Provide the [x, y] coordinate of the cell's center where the given text is located.  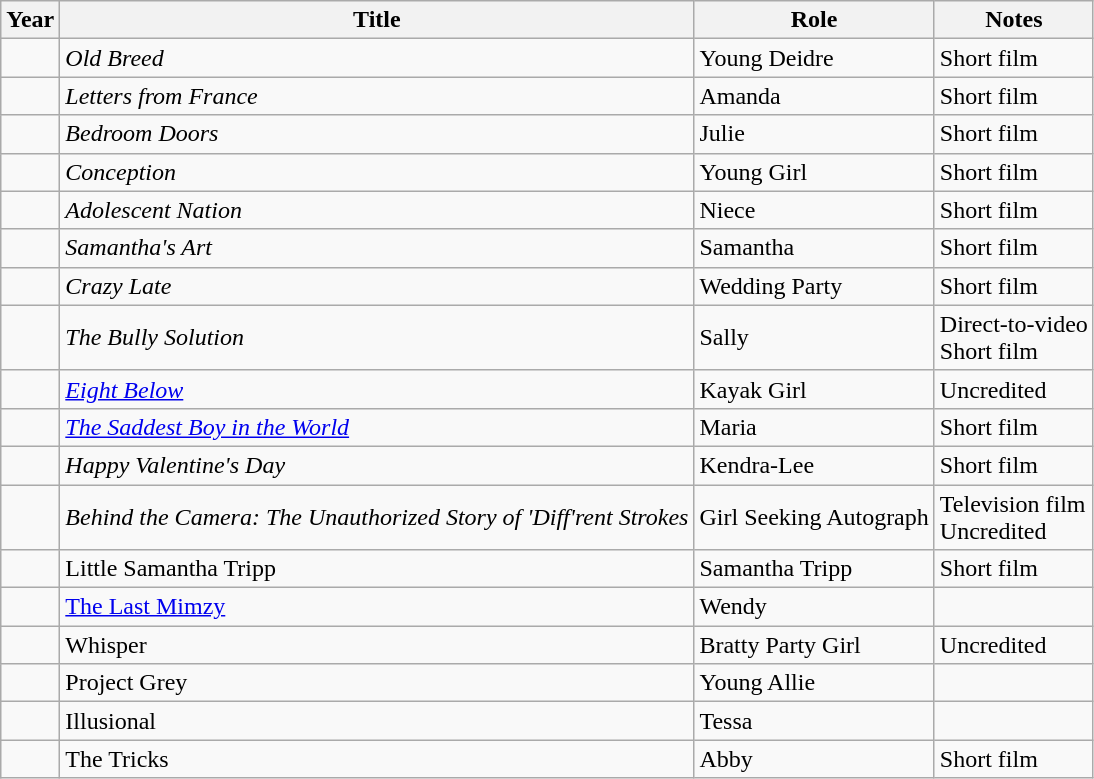
Bedroom Doors [377, 134]
Eight Below [377, 389]
Bratty Party Girl [814, 645]
Direct-to-videoShort film [1014, 338]
The Saddest Boy in the World [377, 427]
Year [30, 20]
Kayak Girl [814, 389]
Sally [814, 338]
Girl Seeking Autograph [814, 516]
Television filmUncredited [1014, 516]
Amanda [814, 96]
Young Girl [814, 172]
Happy Valentine's Day [377, 465]
Behind the Camera: The Unauthorized Story of 'Diff'rent Strokes [377, 516]
Little Samantha Tripp [377, 569]
Julie [814, 134]
Notes [1014, 20]
Role [814, 20]
The Tricks [377, 759]
Old Breed [377, 58]
Maria [814, 427]
Young Deidre [814, 58]
Whisper [377, 645]
Niece [814, 210]
Conception [377, 172]
Wendy [814, 607]
Wedding Party [814, 286]
Tessa [814, 721]
Abby [814, 759]
Kendra-Lee [814, 465]
Title [377, 20]
Adolescent Nation [377, 210]
Project Grey [377, 683]
Young Allie [814, 683]
Samantha Tripp [814, 569]
Samantha's Art [377, 248]
Samantha [814, 248]
The Last Mimzy [377, 607]
The Bully Solution [377, 338]
Letters from France [377, 96]
Illusional [377, 721]
Crazy Late [377, 286]
